Return (x, y) of the center of cell containing provided text 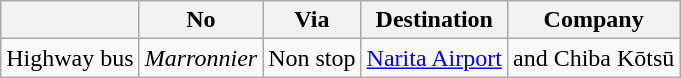
Marronnier (201, 58)
Company (593, 20)
Highway bus (70, 58)
No (201, 20)
and Chiba Kōtsū (593, 58)
Narita Airport (434, 58)
Via (312, 20)
Non stop (312, 58)
Destination (434, 20)
